Identify which cell holds the provided text, then report its [x, y] central coordinate. 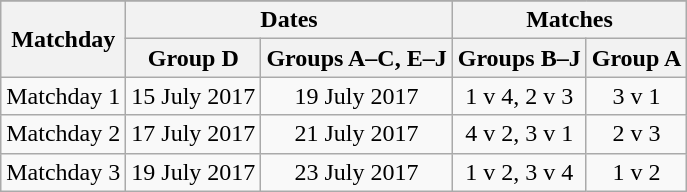
Group D [194, 58]
Group A [636, 58]
Matchday 1 [64, 96]
3 v 1 [636, 96]
Matches [570, 20]
23 July 2017 [356, 172]
Matchday 3 [64, 172]
Groups A–C, E–J [356, 58]
1 v 2, 3 v 4 [519, 172]
Matchday [64, 39]
4 v 2, 3 v 1 [519, 134]
21 July 2017 [356, 134]
1 v 4, 2 v 3 [519, 96]
Dates [289, 20]
1 v 2 [636, 172]
2 v 3 [636, 134]
15 July 2017 [194, 96]
Groups B–J [519, 58]
17 July 2017 [194, 134]
Matchday 2 [64, 134]
